Extract the [x, y] coordinate from the center of the cell holding the provided text.  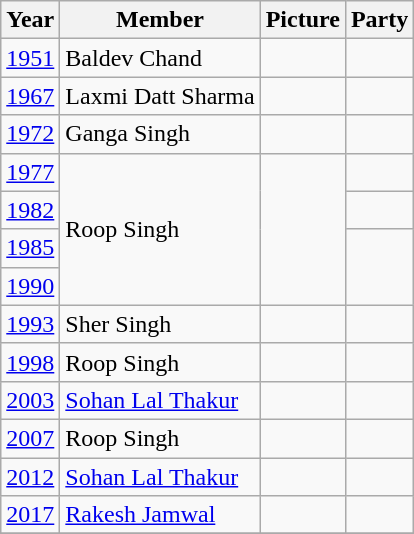
1972 [30, 134]
Rakesh Jamwal [160, 515]
1998 [30, 362]
1977 [30, 172]
2017 [30, 515]
Baldev Chand [160, 58]
2007 [30, 438]
Ganga Singh [160, 134]
1990 [30, 286]
1982 [30, 210]
Laxmi Datt Sharma [160, 96]
Sher Singh [160, 324]
Member [160, 20]
2012 [30, 477]
1951 [30, 58]
1967 [30, 96]
1993 [30, 324]
2003 [30, 400]
Party [379, 20]
Year [30, 20]
Picture [302, 20]
1985 [30, 248]
